Locate the cell with the specified text and output its [X, Y] center coordinate. 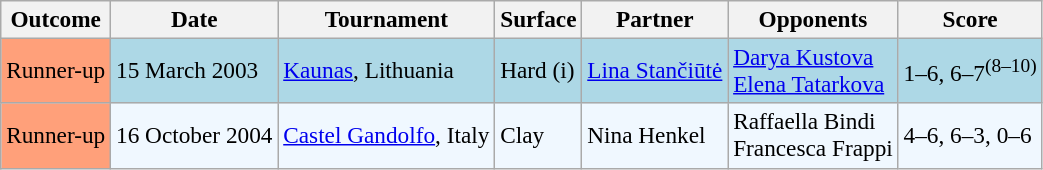
Lina Stančiūtė [655, 70]
Partner [655, 19]
4–6, 6–3, 0–6 [970, 136]
1–6, 6–7(8–10) [970, 70]
Surface [538, 19]
Kaunas, Lithuania [386, 70]
15 March 2003 [194, 70]
Date [194, 19]
Castel Gandolfo, Italy [386, 136]
Tournament [386, 19]
Score [970, 19]
Clay [538, 136]
Hard (i) [538, 70]
Opponents [813, 19]
16 October 2004 [194, 136]
Darya Kustova Elena Tatarkova [813, 70]
Raffaella Bindi Francesca Frappi [813, 136]
Outcome [56, 19]
Nina Henkel [655, 136]
